Provide the (X, Y) coordinate of the cell's center where the given text is located.  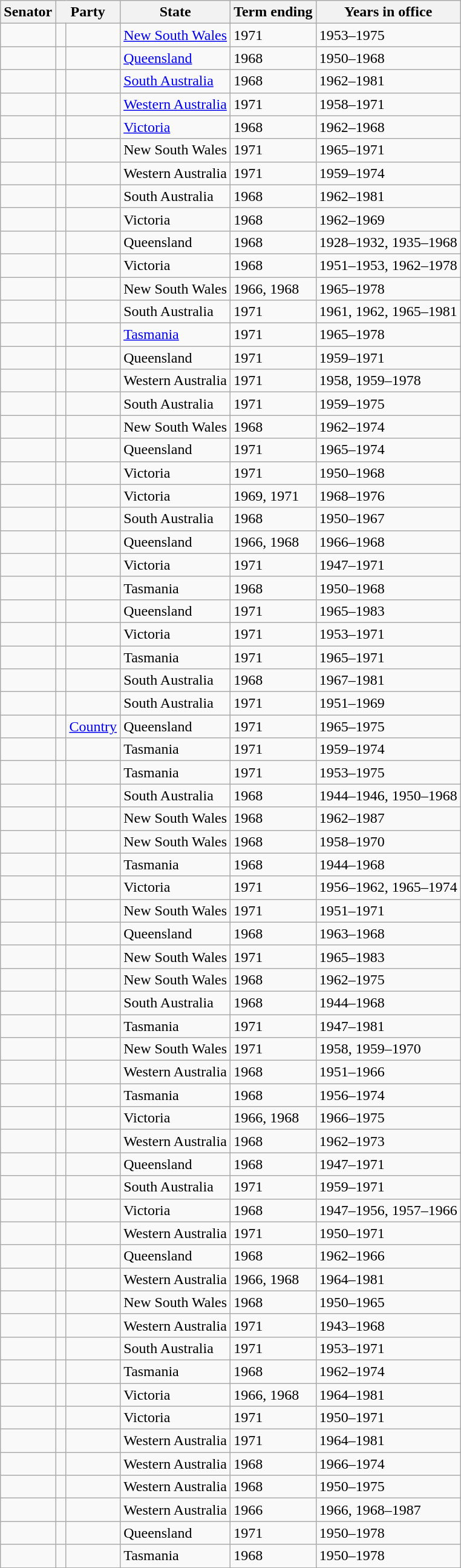
1959–1975 (388, 404)
Party (88, 12)
Senator (28, 12)
1963–1968 (388, 934)
1966–1974 (388, 1464)
1951–1971 (388, 911)
1950–1965 (388, 1302)
1958, 1959–1978 (388, 381)
1950–1975 (388, 1487)
1965–1974 (388, 450)
1966, 1968–1987 (388, 1510)
1968–1976 (388, 496)
1961, 1962, 1965–1981 (388, 312)
1969, 1971 (273, 496)
1943–1968 (388, 1325)
1966–1975 (388, 1118)
1958, 1959–1970 (388, 1049)
1962–1966 (388, 1256)
1928–1932, 1935–1968 (388, 242)
1962–1987 (388, 819)
Years in office (388, 12)
1962–1968 (388, 127)
1965–1975 (388, 726)
1947–1981 (388, 1026)
1966 (273, 1510)
1958–1970 (388, 842)
1950–1967 (388, 519)
1962–1969 (388, 219)
1962–1973 (388, 1141)
1944–1946, 1950–1968 (388, 796)
1956–1974 (388, 1095)
1966–1968 (388, 542)
1951–1969 (388, 703)
1958–1971 (388, 104)
1956–1962, 1965–1974 (388, 888)
1947–1956, 1957–1966 (388, 1210)
1967–1981 (388, 680)
Country (93, 726)
1962–1975 (388, 980)
1951–1953, 1962–1978 (388, 265)
Term ending (273, 12)
1951–1966 (388, 1072)
State (175, 12)
